Detect which cell encompasses the target text, then output its (x, y) center coordinate. 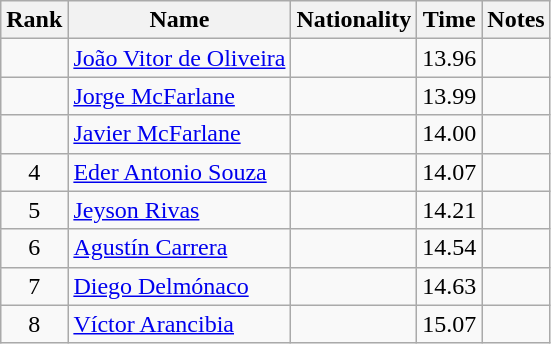
Jeyson Rivas (180, 210)
14.00 (450, 134)
14.21 (450, 210)
8 (34, 324)
Víctor Arancibia (180, 324)
Rank (34, 20)
14.07 (450, 172)
Diego Delmónaco (180, 286)
Time (450, 20)
5 (34, 210)
13.99 (450, 96)
14.54 (450, 248)
Agustín Carrera (180, 248)
Name (180, 20)
14.63 (450, 286)
7 (34, 286)
15.07 (450, 324)
Jorge McFarlane (180, 96)
Eder Antonio Souza (180, 172)
Nationality (354, 20)
6 (34, 248)
João Vitor de Oliveira (180, 58)
Javier McFarlane (180, 134)
Notes (516, 20)
4 (34, 172)
13.96 (450, 58)
